Output the (X, Y) coordinate of the center of the cell containing the given text.  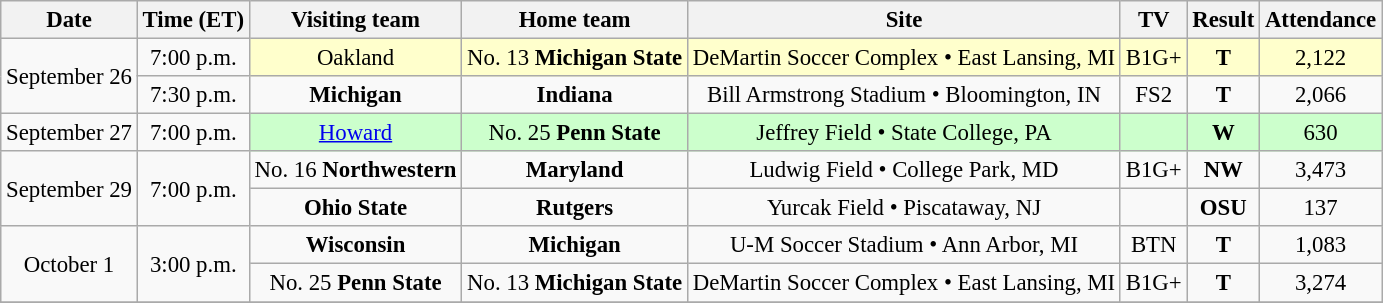
Bill Armstrong Stadium • Bloomington, IN (904, 95)
Site (904, 20)
Oakland (355, 58)
OSU (1224, 208)
1,083 (1321, 245)
3:00 p.m. (193, 264)
Rutgers (575, 208)
Howard (355, 133)
September 27 (69, 133)
Wisconsin (355, 245)
Maryland (575, 170)
Time (ET) (193, 20)
September 29 (69, 188)
2,066 (1321, 95)
FS2 (1153, 95)
NW (1224, 170)
September 26 (69, 76)
Indiana (575, 95)
630 (1321, 133)
Jeffrey Field • State College, PA (904, 133)
W (1224, 133)
Attendance (1321, 20)
7:30 p.m. (193, 95)
3,274 (1321, 283)
137 (1321, 208)
U-M Soccer Stadium • Ann Arbor, MI (904, 245)
2,122 (1321, 58)
TV (1153, 20)
3,473 (1321, 170)
Ludwig Field • College Park, MD (904, 170)
No. 16 Northwestern (355, 170)
Home team (575, 20)
Ohio State (355, 208)
BTN (1153, 245)
Date (69, 20)
Result (1224, 20)
October 1 (69, 264)
Yurcak Field • Piscataway, NJ (904, 208)
Visiting team (355, 20)
